Extract the (X, Y) coordinate from the center of the cell holding the provided text.  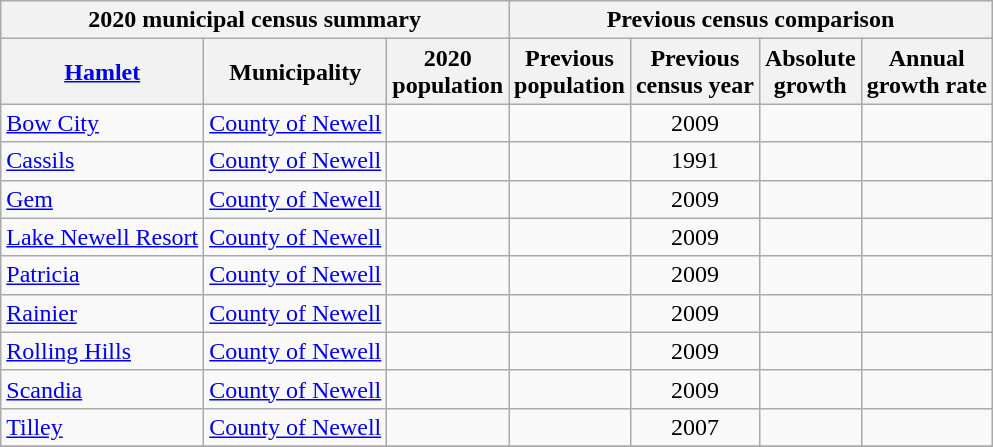
Patricia (102, 275)
Municipality (296, 72)
2020 municipal census summary (255, 20)
Previous census comparison (751, 20)
Hamlet (102, 72)
1991 (694, 161)
Previouscensus year (694, 72)
Absolutegrowth (810, 72)
Bow City (102, 123)
2007 (694, 427)
Annualgrowth rate (926, 72)
Cassils (102, 161)
Scandia (102, 389)
Rolling Hills (102, 351)
Previouspopulation (570, 72)
Gem (102, 199)
Rainier (102, 313)
Lake Newell Resort (102, 237)
Tilley (102, 427)
2020population (448, 72)
